Output the (x, y) coordinate of the center of the cell containing the given text.  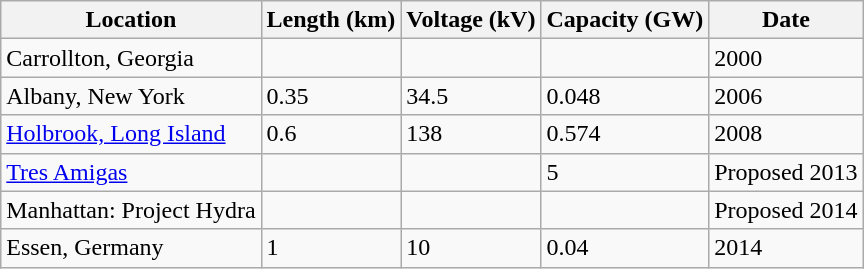
2000 (786, 58)
Manhattan: Project Hydra (131, 210)
Proposed 2013 (786, 172)
Capacity (GW) (625, 20)
2014 (786, 248)
0.574 (625, 134)
0.048 (625, 96)
138 (471, 134)
0.35 (331, 96)
2008 (786, 134)
Date (786, 20)
Location (131, 20)
Tres Amigas (131, 172)
34.5 (471, 96)
1 (331, 248)
Carrollton, Georgia (131, 58)
Length (km) (331, 20)
Voltage (kV) (471, 20)
2006 (786, 96)
0.04 (625, 248)
5 (625, 172)
Essen, Germany (131, 248)
Albany, New York (131, 96)
0.6 (331, 134)
Proposed 2014 (786, 210)
10 (471, 248)
Holbrook, Long Island (131, 134)
